Pinpoint the cell where the given text exists, returning its (x, y) midpoint coordinate. 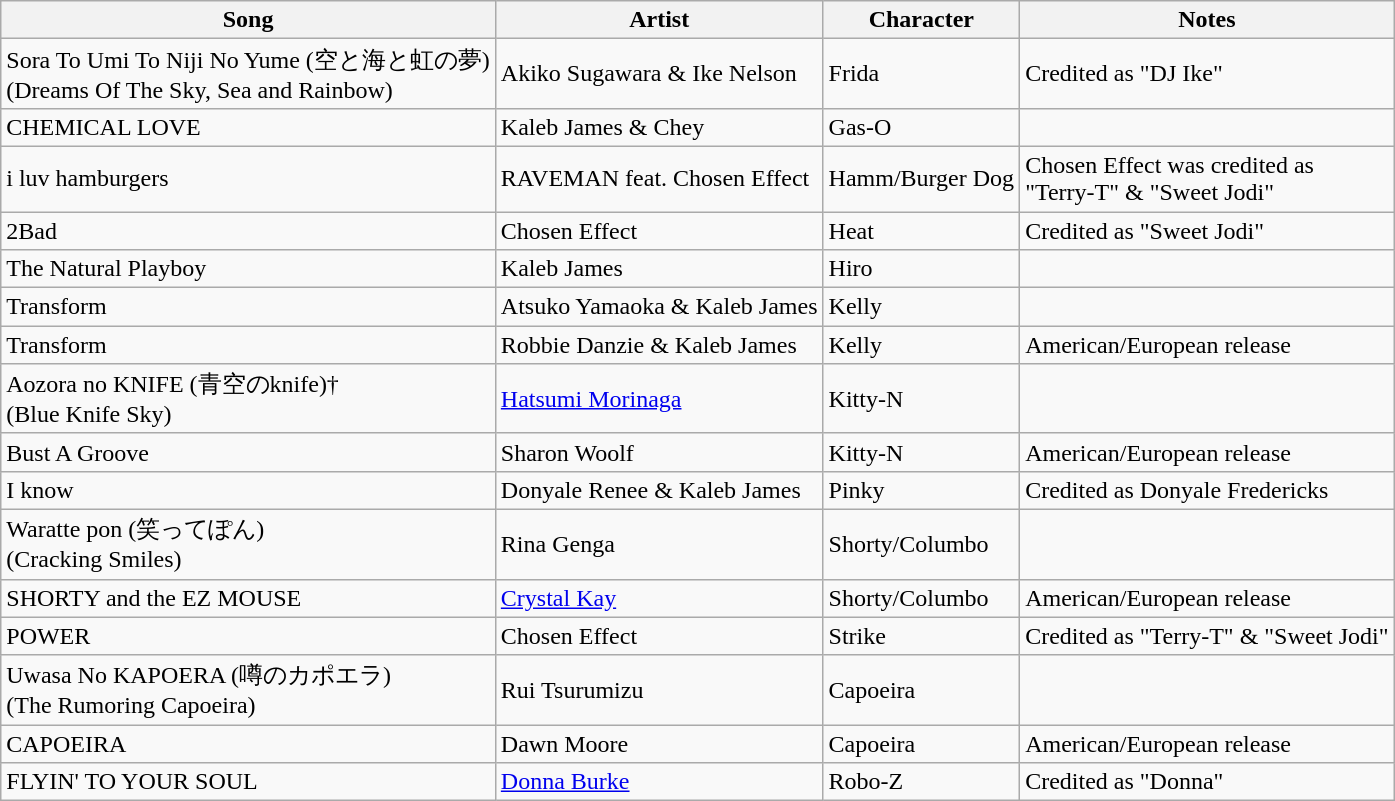
Bust A Groove (248, 452)
Aozora no KNIFE (青空のknife)†(Blue Knife Sky) (248, 399)
Donna Burke (659, 782)
Gas-O (922, 127)
Sora To Umi To Niji No Yume (空と海と虹の夢)(Dreams Of The Sky, Sea and Rainbow) (248, 74)
Song (248, 20)
Artist (659, 20)
SHORTY and the EZ MOUSE (248, 598)
i luv hamburgers (248, 178)
Chosen Effect was credited as"Terry-T" & "Sweet Jodi" (1207, 178)
Rina Genga (659, 544)
Akiko Sugawara & Ike Nelson (659, 74)
Dawn Moore (659, 744)
Character (922, 20)
2Bad (248, 231)
CAPOEIRA (248, 744)
Hiro (922, 269)
Strike (922, 636)
Heat (922, 231)
Crystal Kay (659, 598)
CHEMICAL LOVE (248, 127)
Donyale Renee & Kaleb James (659, 490)
Kaleb James (659, 269)
Hatsumi Morinaga (659, 399)
Rui Tsurumizu (659, 690)
Pinky (922, 490)
FLYIN' TO YOUR SOUL (248, 782)
Robbie Danzie & Kaleb James (659, 345)
Notes (1207, 20)
Hamm/Burger Dog (922, 178)
Credited as "Donna" (1207, 782)
The Natural Playboy (248, 269)
Sharon Woolf (659, 452)
Uwasa No KAPOERA (噂のカポエラ)(The Rumoring Capoeira) (248, 690)
Waratte pon (笑ってぽん)(Cracking Smiles) (248, 544)
Credited as "Sweet Jodi" (1207, 231)
Atsuko Yamaoka & Kaleb James (659, 307)
RAVEMAN feat. Chosen Effect (659, 178)
Robo-Z (922, 782)
Credited as Donyale Fredericks (1207, 490)
Kaleb James & Chey (659, 127)
Credited as "Terry-T" & "Sweet Jodi" (1207, 636)
POWER (248, 636)
I know (248, 490)
Credited as "DJ Ike" (1207, 74)
Frida (922, 74)
